Pinpoint the cell where the given text exists, returning its (X, Y) midpoint coordinate. 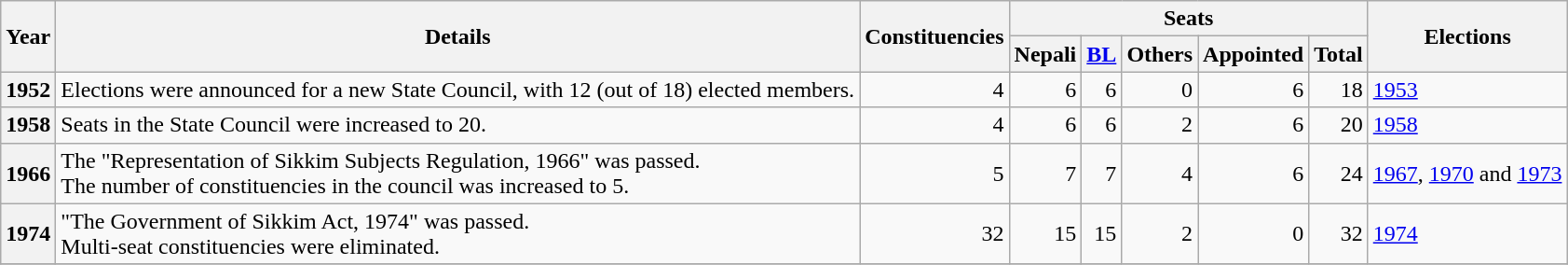
20 (1339, 125)
Details (458, 36)
Constituencies (934, 36)
1967, 1970 and 1973 (1467, 174)
1953 (1467, 90)
Year (28, 36)
1966 (28, 174)
Nepali (1045, 54)
Seats (1189, 19)
Elections (1467, 36)
Others (1160, 54)
Total (1339, 54)
BL (1101, 54)
Seats in the State Council were increased to 20. (458, 125)
The "Representation of Sikkim Subjects Regulation, 1966" was passed. The number of constituencies in the council was increased to 5. (458, 174)
Elections were announced for a new State Council, with 12 (out of 18) elected members. (458, 90)
Appointed (1254, 54)
24 (1339, 174)
"The Government of Sikkim Act, 1974" was passed. Multi-seat constituencies were eliminated. (458, 233)
5 (934, 174)
18 (1339, 90)
1952 (28, 90)
